Provide the [x, y] coordinate of the cell's center where the given text is located.  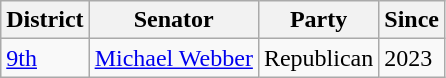
District [45, 20]
Republican [318, 58]
Michael Webber [174, 58]
Party [318, 20]
Since [412, 20]
2023 [412, 58]
9th [45, 58]
Senator [174, 20]
